Output the (x, y) coordinate of the center of the cell containing the given text.  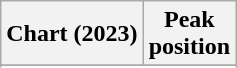
Chart (2023) (72, 34)
Peakposition (189, 34)
